Determine the (X, Y) coordinate at the center of the cell enclosing the given text.  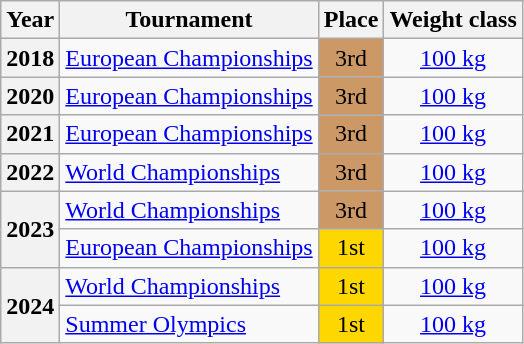
2021 (30, 134)
Tournament (189, 20)
Year (30, 20)
2018 (30, 58)
Weight class (453, 20)
Place (351, 20)
2022 (30, 172)
2024 (30, 305)
Summer Olympics (189, 324)
2020 (30, 96)
2023 (30, 229)
